Return (X, Y) of the center of cell containing provided text 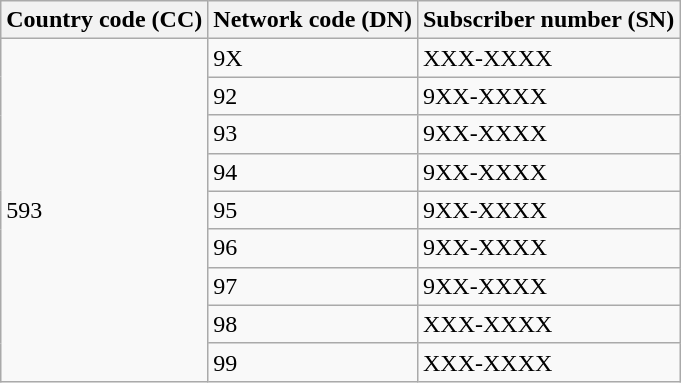
99 (313, 362)
Subscriber number (SN) (548, 20)
95 (313, 210)
96 (313, 248)
Network code (DN) (313, 20)
Country code (CC) (104, 20)
92 (313, 96)
93 (313, 134)
9X (313, 58)
593 (104, 210)
97 (313, 286)
98 (313, 324)
94 (313, 172)
